Pinpoint the cell where the given text exists, returning its (X, Y) midpoint coordinate. 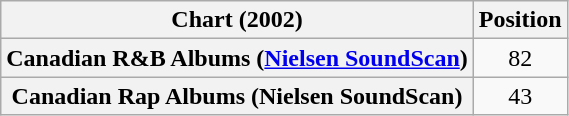
Canadian R&B Albums (Nielsen SoundScan) (238, 58)
Chart (2002) (238, 20)
82 (520, 58)
Canadian Rap Albums (Nielsen SoundScan) (238, 96)
43 (520, 96)
Position (520, 20)
